Capture the cell that displays the provided text and extract its (X, Y) central coordinate. 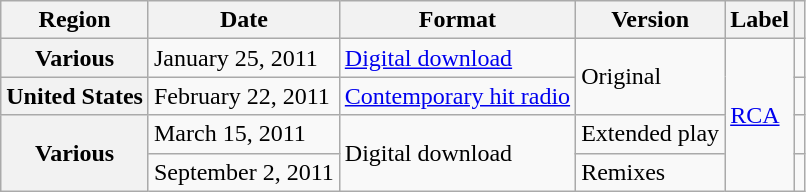
RCA (760, 115)
Label (760, 20)
Original (650, 77)
Format (457, 20)
Date (244, 20)
Remixes (650, 172)
February 22, 2011 (244, 96)
Extended play (650, 134)
United States (75, 96)
September 2, 2011 (244, 172)
March 15, 2011 (244, 134)
January 25, 2011 (244, 58)
Version (650, 20)
Region (75, 20)
Contemporary hit radio (457, 96)
